Search for the cell housing the specified text and yield its [X, Y] center coordinate. 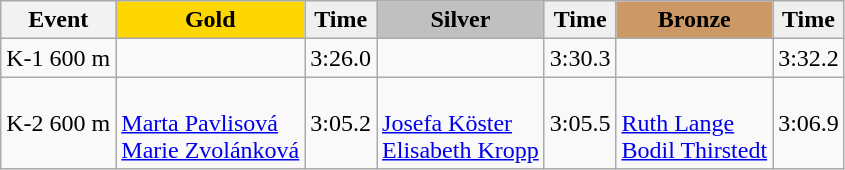
Bronze [694, 20]
3:05.2 [341, 123]
3:26.0 [341, 58]
Josefa KösterElisabeth Kropp [461, 123]
Marta PavlisováMarie Zvolánková [210, 123]
K-1 600 m [58, 58]
3:05.5 [580, 123]
Gold [210, 20]
Silver [461, 20]
Event [58, 20]
K-2 600 m [58, 123]
3:06.9 [809, 123]
3:30.3 [580, 58]
Ruth LangeBodil Thirstedt [694, 123]
3:32.2 [809, 58]
